Capture the cell that displays the provided text and extract its [X, Y] central coordinate. 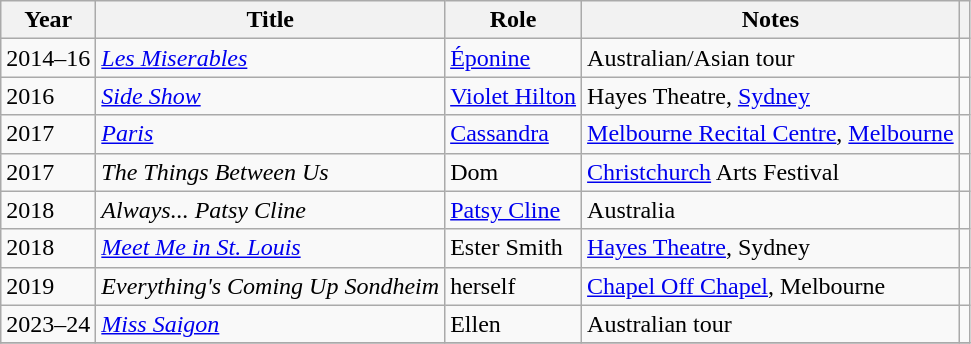
Melbourne Recital Centre, Melbourne [771, 134]
Notes [771, 20]
2016 [48, 96]
Australian/Asian tour [771, 58]
Year [48, 20]
Miss Saigon [270, 324]
Les Miserables [270, 58]
Side Show [270, 96]
herself [514, 286]
Australia [771, 210]
Ester Smith [514, 248]
Always... Patsy Cline [270, 210]
Dom [514, 172]
Role [514, 20]
Paris [270, 134]
Violet Hilton [514, 96]
Meet Me in St. Louis [270, 248]
Cassandra [514, 134]
Chapel Off Chapel, Melbourne [771, 286]
Title [270, 20]
Christchurch Arts Festival [771, 172]
Everything's Coming Up Sondheim [270, 286]
2014–16 [48, 58]
Éponine [514, 58]
Australian tour [771, 324]
Patsy Cline [514, 210]
2023–24 [48, 324]
2019 [48, 286]
Ellen [514, 324]
The Things Between Us [270, 172]
